Pinpoint the cell where the given text exists, returning its [x, y] midpoint coordinate. 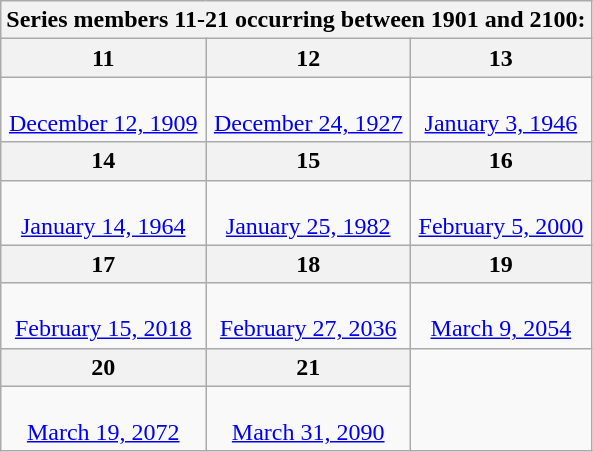
20 [104, 367]
21 [308, 367]
January 14, 1964 [104, 212]
11 [104, 58]
March 9, 2054 [501, 316]
March 31, 2090 [308, 418]
December 24, 1927 [308, 110]
Series members 11-21 occurring between 1901 and 2100: [296, 20]
19 [501, 264]
February 27, 2036 [308, 316]
15 [308, 161]
February 5, 2000 [501, 212]
January 25, 1982 [308, 212]
18 [308, 264]
14 [104, 161]
December 12, 1909 [104, 110]
February 15, 2018 [104, 316]
13 [501, 58]
17 [104, 264]
12 [308, 58]
January 3, 1946 [501, 110]
16 [501, 161]
March 19, 2072 [104, 418]
